Pinpoint the cell where the given text exists, returning its (x, y) midpoint coordinate. 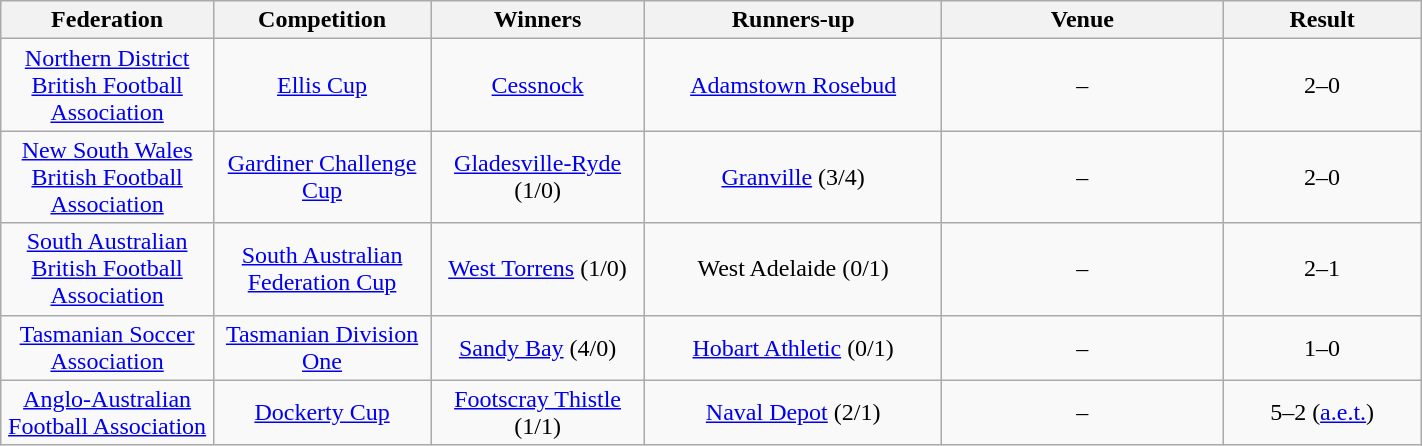
Winners (538, 20)
Cessnock (538, 85)
Federation (108, 20)
West Adelaide (0/1) (794, 269)
Granville (3/4) (794, 177)
Adamstown Rosebud (794, 85)
Naval Depot (2/1) (794, 412)
Gardiner Challenge Cup (322, 177)
Tasmanian Division One (322, 348)
South Australian British Football Association (108, 269)
Tasmanian Soccer Association (108, 348)
New South Wales British Football Association (108, 177)
Runners-up (794, 20)
Hobart Athletic (0/1) (794, 348)
5–2 (a.e.t.) (1322, 412)
Result (1322, 20)
Ellis Cup (322, 85)
Gladesville-Ryde (1/0) (538, 177)
Competition (322, 20)
1–0 (1322, 348)
Anglo-Australian Football Association (108, 412)
South Australian Federation Cup (322, 269)
Footscray Thistle (1/1) (538, 412)
Dockerty Cup (322, 412)
Northern District British Football Association (108, 85)
Sandy Bay (4/0) (538, 348)
Venue (1082, 20)
2–1 (1322, 269)
West Torrens (1/0) (538, 269)
